Return the [X, Y] coordinate for the center point of the cell that contains the specified text.  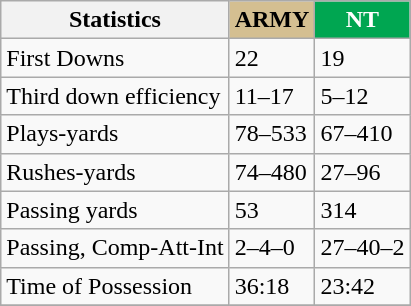
78–533 [272, 134]
11–17 [272, 96]
5–12 [362, 96]
67–410 [362, 134]
NT [362, 20]
First Downs [115, 58]
36:18 [272, 286]
27–96 [362, 172]
22 [272, 58]
53 [272, 210]
23:42 [362, 286]
19 [362, 58]
ARMY [272, 20]
Time of Possession [115, 286]
314 [362, 210]
27–40–2 [362, 248]
Rushes-yards [115, 172]
74–480 [272, 172]
Statistics [115, 20]
Plays-yards [115, 134]
Passing, Comp-Att-Int [115, 248]
2–4–0 [272, 248]
Passing yards [115, 210]
Third down efficiency [115, 96]
